Find where the given text appears and provide that cell's center as (x, y) coordinate. 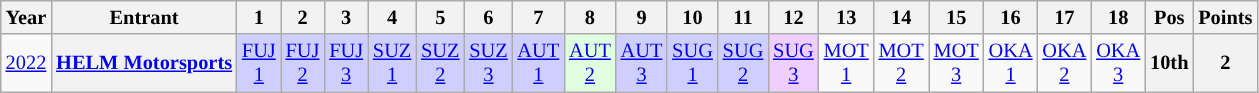
1 (259, 17)
7 (539, 17)
Year (26, 17)
9 (642, 17)
OKA3 (1118, 63)
SUZ2 (440, 63)
OKA1 (1011, 63)
SUG2 (743, 63)
SUG3 (793, 63)
18 (1118, 17)
17 (1064, 17)
OKA2 (1064, 63)
16 (1011, 17)
AUT2 (590, 63)
15 (956, 17)
12 (793, 17)
6 (488, 17)
10 (692, 17)
4 (392, 17)
FUJ2 (303, 63)
AUT3 (642, 63)
10th (1169, 63)
MOT1 (846, 63)
FUJ3 (346, 63)
FUJ1 (259, 63)
Pos (1169, 17)
MOT3 (956, 63)
SUZ1 (392, 63)
Points (1225, 17)
14 (902, 17)
HELM Motorsports (144, 63)
13 (846, 17)
2022 (26, 63)
Entrant (144, 17)
SUG1 (692, 63)
3 (346, 17)
8 (590, 17)
MOT2 (902, 63)
SUZ3 (488, 63)
AUT1 (539, 63)
11 (743, 17)
5 (440, 17)
